Locate the cell with the specified text and output its (X, Y) center coordinate. 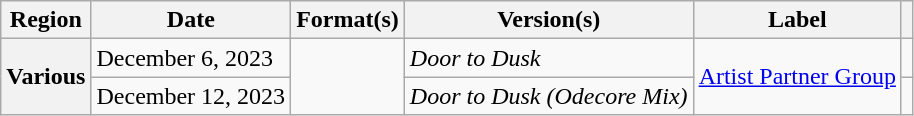
December 12, 2023 (191, 96)
Version(s) (548, 20)
Label (797, 20)
Region (46, 20)
Artist Partner Group (797, 77)
Various (46, 77)
Door to Dusk (548, 58)
Door to Dusk (Odecore Mix) (548, 96)
Format(s) (348, 20)
December 6, 2023 (191, 58)
Date (191, 20)
